Provide the (X, Y) coordinate of the cell's center where the given text is located.  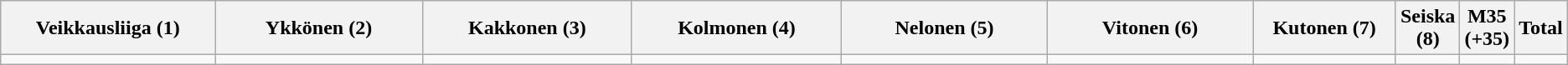
M35 (+35) (1488, 28)
Nelonen (5) (945, 28)
Ykkönen (2) (319, 28)
Veikkausliiga (1) (108, 28)
Kakkonen (3) (527, 28)
Vitonen (6) (1149, 28)
Seiska (8) (1427, 28)
Kolmonen (4) (736, 28)
Kutonen (7) (1325, 28)
Total (1541, 28)
